Find where the given text appears and provide that cell's center as (X, Y) coordinate. 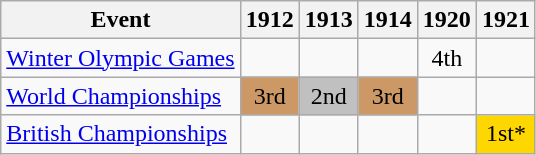
1st* (506, 134)
1912 (270, 20)
1913 (328, 20)
1920 (446, 20)
Winter Olympic Games (120, 58)
1914 (388, 20)
4th (446, 58)
2nd (328, 96)
Event (120, 20)
World Championships (120, 96)
British Championships (120, 134)
1921 (506, 20)
